Return [X, Y] of the center of cell containing provided text 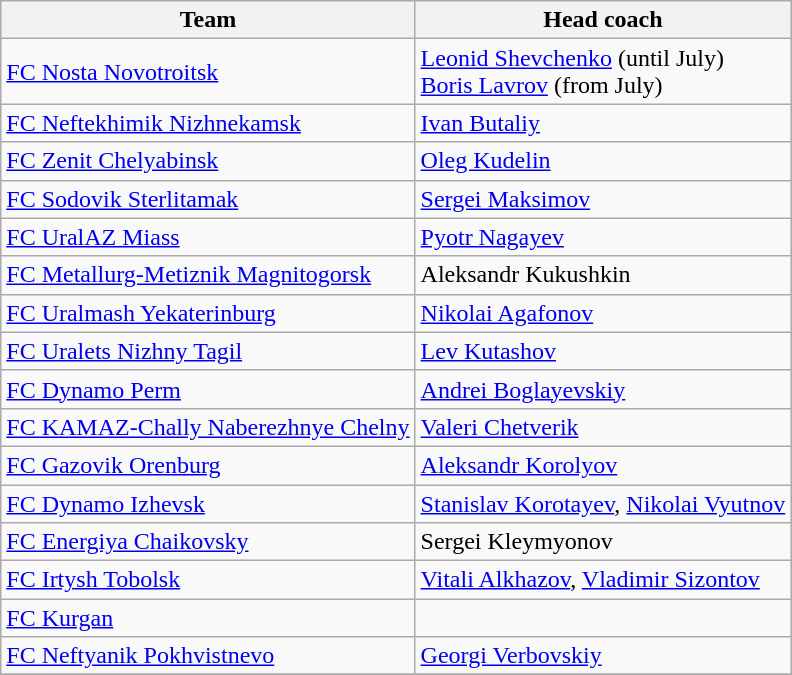
Oleg Kudelin [603, 161]
Head coach [603, 20]
Nikolai Agafonov [603, 313]
Aleksandr Kukushkin [603, 275]
FC Dynamo Perm [208, 389]
FC KAMAZ-Chally Naberezhnye Chelny [208, 427]
FC Irtysh Tobolsk [208, 580]
Sergei Maksimov [603, 199]
FC Sodovik Sterlitamak [208, 199]
FC Zenit Chelyabinsk [208, 161]
Leonid Shevchenko (until July)Boris Lavrov (from July) [603, 72]
Lev Kutashov [603, 351]
FC Energiya Chaikovsky [208, 542]
FC Metallurg-Metiznik Magnitogorsk [208, 275]
Andrei Boglayevskiy [603, 389]
FC Uralmash Yekaterinburg [208, 313]
FC Uralets Nizhny Tagil [208, 351]
Georgi Verbovskiy [603, 656]
Pyotr Nagayev [603, 237]
FC Gazovik Orenburg [208, 465]
Sergei Kleymyonov [603, 542]
Stanislav Korotayev, Nikolai Vyutnov [603, 503]
FC Neftyanik Pokhvistnevo [208, 656]
FC Nosta Novotroitsk [208, 72]
Team [208, 20]
Aleksandr Korolyov [603, 465]
FC Dynamo Izhevsk [208, 503]
FC Neftekhimik Nizhnekamsk [208, 123]
FC UralAZ Miass [208, 237]
Vitali Alkhazov, Vladimir Sizontov [603, 580]
Valeri Chetverik [603, 427]
FC Kurgan [208, 618]
Ivan Butaliy [603, 123]
